Detect which cell encompasses the target text, then output its [X, Y] center coordinate. 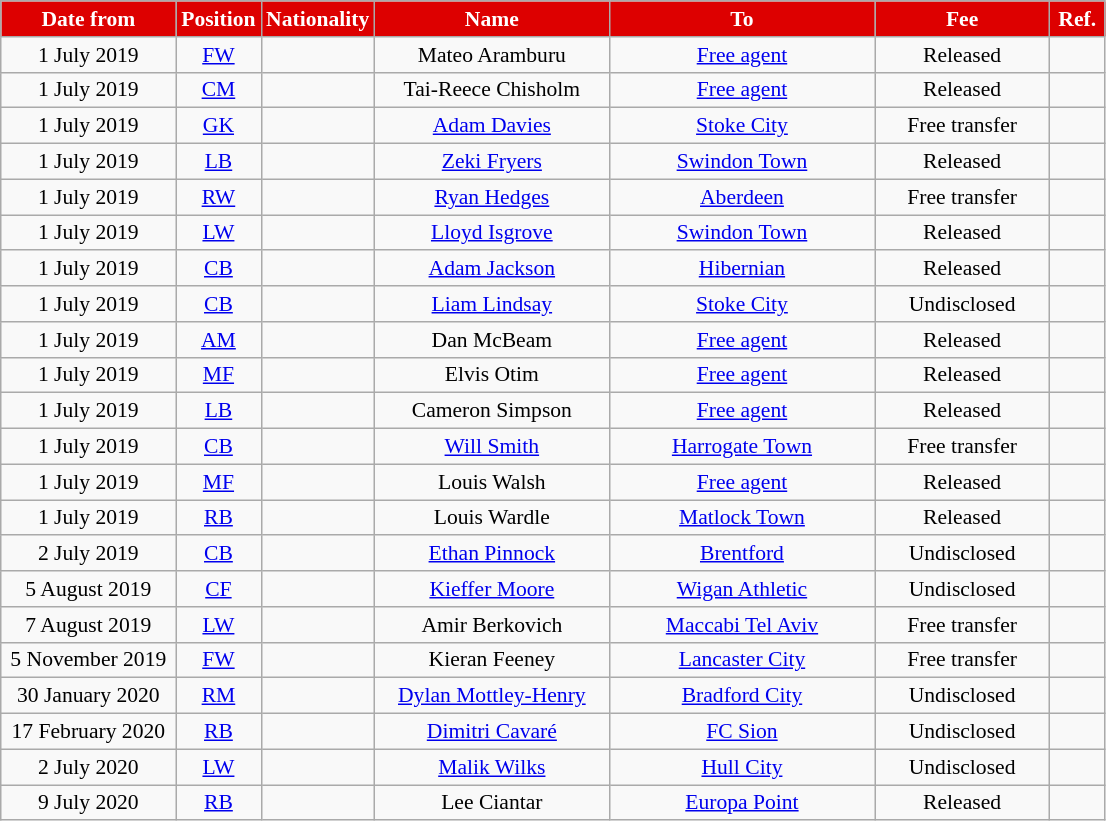
Lloyd Isgrove [492, 233]
Adam Jackson [492, 269]
Adam Davies [492, 126]
Kieffer Moore [492, 589]
Hull City [742, 767]
Dimitri Cavaré [492, 732]
Position [218, 19]
2 July 2019 [88, 554]
Louis Wardle [492, 518]
Zeki Fryers [492, 162]
RM [218, 696]
30 January 2020 [88, 696]
Bradford City [742, 696]
Liam Lindsay [492, 304]
Elvis Otim [492, 375]
Lee Ciantar [492, 803]
5 August 2019 [88, 589]
Will Smith [492, 447]
CM [218, 90]
Amir Berkovich [492, 625]
Europa Point [742, 803]
9 July 2020 [88, 803]
Matlock Town [742, 518]
Cameron Simpson [492, 411]
Aberdeen [742, 197]
Dylan Mottley-Henry [492, 696]
Tai-Reece Chisholm [492, 90]
2 July 2020 [88, 767]
Date from [88, 19]
Nationality [318, 19]
To [742, 19]
Hibernian [742, 269]
AM [218, 340]
Ref. [1078, 19]
FC Sion [742, 732]
Harrogate Town [742, 447]
Brentford [742, 554]
RW [218, 197]
Mateo Aramburu [492, 55]
7 August 2019 [88, 625]
Ryan Hedges [492, 197]
5 November 2019 [88, 660]
Fee [962, 19]
17 February 2020 [88, 732]
Ethan Pinnock [492, 554]
Maccabi Tel Aviv [742, 625]
Kieran Feeney [492, 660]
Name [492, 19]
Dan McBeam [492, 340]
GK [218, 126]
Malik Wilks [492, 767]
Wigan Athletic [742, 589]
CF [218, 589]
Louis Walsh [492, 482]
Lancaster City [742, 660]
